Capture the cell that displays the provided text and extract its [X, Y] central coordinate. 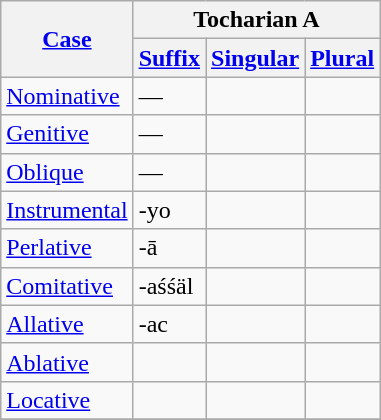
Singular [256, 58]
Oblique [67, 172]
Tocharian A [256, 20]
Plural [342, 58]
Genitive [67, 134]
Comitative [67, 286]
Case [67, 39]
Nominative [67, 96]
Ablative [67, 362]
Allative [67, 324]
-yo [169, 210]
Instrumental [67, 210]
Suffix [169, 58]
-ac [169, 324]
Perlative [67, 248]
-ā [169, 248]
Locative [67, 400]
-aśśäl [169, 286]
